Output the (X, Y) coordinate of the center of the cell containing the given text.  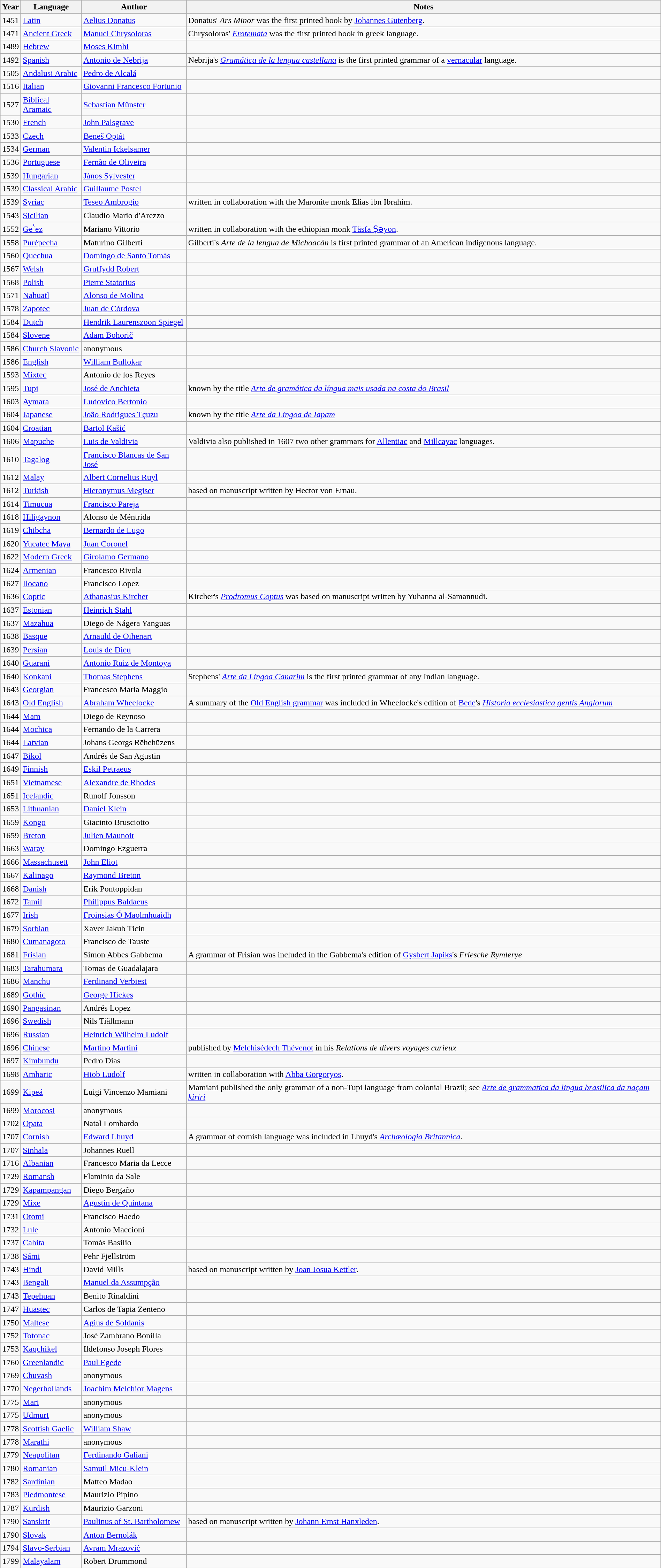
Robert Drummond (134, 1561)
1732 (10, 1230)
Swedish (51, 1021)
Language (51, 7)
1593 (10, 375)
1638 (10, 636)
Juan Coronel (134, 544)
Xaver Jakub Ticin (134, 928)
Manuel da Assumpção (134, 1283)
Bernardo de Lugo (134, 530)
Yucatec Maya (51, 544)
Year (10, 7)
Abraham Wheelocke (134, 703)
1683 (10, 968)
Hebrew (51, 47)
Fernando de la Carrera (134, 729)
Gruffydd Robert (134, 269)
Russian (51, 1034)
Antonio Maccioni (134, 1230)
Antonio de los Reyes (134, 375)
Old English (51, 703)
Heinrich Stahl (134, 610)
Francisco Pareja (134, 504)
1668 (10, 888)
Runolf Jonsson (134, 796)
Pedro Dias (134, 1061)
Maltese (51, 1322)
Persian (51, 650)
Guarani (51, 663)
1622 (10, 557)
Mari (51, 1402)
Carlos de Tapia Zenteno (134, 1309)
Totonac (51, 1336)
1567 (10, 269)
Vietnamese (51, 782)
Romanian (51, 1468)
José Zambrano Bonilla (134, 1336)
Croatian (51, 428)
Scottish Gaelic (51, 1429)
John Palsgrave (134, 122)
1636 (10, 597)
based on manuscript written by Joan Josua Kettler. (423, 1269)
based on manuscript written by Hector von Ernau. (423, 490)
Japanese (51, 415)
Ferdinand Verbiest (134, 981)
Mamiani published the only grammar of a non-Tupi language from colonial Brazil; see Arte de grammatica da lingua brasilica da naçam kiriri (423, 1092)
1619 (10, 530)
1558 (10, 242)
Chibcha (51, 530)
Edward Lhuyd (134, 1137)
Danish (51, 888)
Cornish (51, 1137)
1560 (10, 255)
Mochica (51, 729)
Zapotec (51, 309)
Francisco de Tauste (134, 942)
Ludovico Bertonio (134, 401)
Notes (423, 7)
1666 (10, 862)
1794 (10, 1548)
1618 (10, 517)
Author (134, 7)
Slovak (51, 1535)
Cumanagoto (51, 942)
Sinhala (51, 1150)
Lithuanian (51, 809)
Francisco Blancas de San José (134, 459)
William Bullokar (134, 362)
1667 (10, 875)
1492 (10, 60)
Dutch (51, 322)
1679 (10, 928)
Welsh (51, 269)
Donatus' Ars Minor was the first printed book by Johannes Gutenberg. (423, 20)
1568 (10, 282)
Purépecha (51, 242)
written in collaboration with Abba Gorgoryos. (423, 1074)
Avram Mrazović (134, 1548)
1663 (10, 849)
Albert Cornelius Ruyl (134, 477)
1578 (10, 309)
Arnauld de Oihenart (134, 636)
Negerhollands (51, 1389)
Pehr Fjellström (134, 1256)
Slovene (51, 335)
1653 (10, 809)
1516 (10, 86)
Kapampangan (51, 1190)
Mariano Vittorio (134, 229)
Marathi (51, 1442)
1677 (10, 915)
Gilberti's Arte de la lengua de Michoacán is first printed grammar of an American indigenous language. (423, 242)
Malayalam (51, 1561)
English (51, 362)
Romansh (51, 1177)
published by Melchisédech Thévenot in his Relations de divers voyages curieux (423, 1048)
Maurizio Pipino (134, 1495)
Chinese (51, 1048)
Tepehuan (51, 1296)
Armenian (51, 570)
written in collaboration with the ethiopian monk Täsfa Ṣǝyon. (423, 229)
1779 (10, 1455)
Tomás Basilio (134, 1243)
Otomi (51, 1216)
Domingo Ezguerra (134, 849)
Thomas Stephens (134, 676)
Chuvash (51, 1376)
Beneš Optát (134, 136)
1595 (10, 388)
1697 (10, 1061)
David Mills (134, 1269)
Georgian (51, 689)
Sardinian (51, 1482)
Philippus Baldaeus (134, 902)
Kongo (51, 822)
Piedmontese (51, 1495)
Polish (51, 282)
1624 (10, 570)
Andalusi Arabic (51, 73)
Aymara (51, 401)
Alonso de Méntrida (134, 517)
1533 (10, 136)
1620 (10, 544)
Andrés Lopez (134, 1008)
Gothic (51, 995)
Antonio Ruiz de Montoya (134, 663)
1627 (10, 583)
Agustín de Quintana (134, 1203)
based on manuscript written by Johann Ernst Hanxleden. (423, 1521)
Ilocano (51, 583)
1738 (10, 1256)
Hiob Ludolf (134, 1074)
Quechua (51, 255)
1760 (10, 1362)
1737 (10, 1243)
Albanian (51, 1163)
1702 (10, 1123)
Joachim Melchior Magens (134, 1389)
Frisian (51, 955)
1752 (10, 1336)
Mixe (51, 1203)
Hiligaynon (51, 517)
Bikol (51, 756)
Diego de Reynoso (134, 716)
Hendrik Laurenszoon Spiegel (134, 322)
Sámi (51, 1256)
Simon Abbes Gabbema (134, 955)
Tupi (51, 388)
1603 (10, 401)
Claudio Mario d'Arezzo (134, 215)
Huastec (51, 1309)
Latvian (51, 743)
Girolamo Germano (134, 557)
1680 (10, 942)
Heinrich Wilhelm Ludolf (134, 1034)
Francesco Maria da Lecce (134, 1163)
János Sylvester (134, 175)
João Rodrigues Tçuzu (134, 415)
1527 (10, 105)
Juan de Córdova (134, 309)
Samuil Micu-Klein (134, 1468)
George Hickes (134, 995)
Spanish (51, 60)
Nebrija's Gramática de la lengua castellana is the first printed grammar of a vernacular language. (423, 60)
Classical Arabic (51, 189)
José de Anchieta (134, 388)
Erik Pontoppidan (134, 888)
1716 (10, 1163)
Greenlandic (51, 1362)
Syriac (51, 202)
Ildefonso Joseph Flores (134, 1349)
1606 (10, 441)
Basque (51, 636)
Ancient Greek (51, 33)
Agius de Soldanis (134, 1322)
Pierre Statorius (134, 282)
Francisco Haedo (134, 1216)
Matteo Madao (134, 1482)
German (51, 149)
Chrysoloras' Erotemata was the first printed book in greek language. (423, 33)
Malay (51, 477)
Turkish (51, 490)
Manchu (51, 981)
Alexandre de Rhodes (134, 782)
Kurdish (51, 1508)
Sebastian Münster (134, 105)
1505 (10, 73)
Kircher's Prodromus Coptus was based on manuscript written by Yuhanna al-Samannudi. (423, 597)
Kimbundu (51, 1061)
Giacinto Brusciotto (134, 822)
Sicilian (51, 215)
Flaminio da Sale (134, 1177)
Massachusett (51, 862)
Johannes Ruell (134, 1150)
1647 (10, 756)
1689 (10, 995)
Estonian (51, 610)
Modern Greek (51, 557)
Luigi Vincenzo Mamiani (134, 1092)
Moses Kimhi (134, 47)
William Shaw (134, 1429)
Mapuche (51, 441)
Stephens' Arte da Lingoa Canarim is the first printed grammar of any Indian language. (423, 676)
Morocosi (51, 1110)
Diego de Nágera Yanguas (134, 623)
Francisco Lopez (134, 583)
Louis de Dieu (134, 650)
Icelandic (51, 796)
Paulinus of St. Bartholomew (134, 1521)
1769 (10, 1376)
Valentin Ickelsamer (134, 149)
Hindi (51, 1269)
Antonio de Nebrija (134, 60)
Eskil Petraeus (134, 769)
Amharic (51, 1074)
Tarahumara (51, 968)
Nils Tiällmann (134, 1021)
Tagalog (51, 459)
Julien Maunoir (134, 835)
Anton Bernolák (134, 1535)
Johans Georgs Rēhehūzens (134, 743)
Francesco Rivola (134, 570)
Natal Lombardo (134, 1123)
Guillaume Postel (134, 189)
Kalinago (51, 875)
1747 (10, 1309)
Paul Egede (134, 1362)
Ferdinando Galiani (134, 1455)
Irish (51, 915)
1614 (10, 504)
1649 (10, 769)
1753 (10, 1349)
1780 (10, 1468)
1731 (10, 1216)
Tamil (51, 902)
Pedro de Alcalá (134, 73)
Tomas de Guadalajara (134, 968)
1552 (10, 229)
1698 (10, 1074)
Geʽez (51, 229)
Fernão de Oliveira (134, 162)
Daniel Klein (134, 809)
Bengali (51, 1283)
known by the title Arte de gramática da língua mais usada na costa do Brasil (423, 388)
Domingo de Santo Tomás (134, 255)
John Eliot (134, 862)
1543 (10, 215)
1536 (10, 162)
1672 (10, 902)
Luis de Valdivia (134, 441)
1534 (10, 149)
1471 (10, 33)
Giovanni Francesco Fortunio (134, 86)
Timucua (51, 504)
known by the title Arte da Lingoa de Iapam (423, 415)
Athanasius Kircher (134, 597)
Italian (51, 86)
1639 (10, 650)
Martino Martini (134, 1048)
Adam Bohorič (134, 335)
1681 (10, 955)
Breton (51, 835)
Alonso de Molina (134, 296)
Konkani (51, 676)
Hieronymus Megiser (134, 490)
Kaqchikel (51, 1349)
Nahuatl (51, 296)
Mazahua (51, 623)
A summary of the Old English grammar was included in Wheelocke's edition of Bede's Historia ecclesiastica gentis Anglorum (423, 703)
1451 (10, 20)
Czech (51, 136)
French (51, 122)
1770 (10, 1389)
Valdivia also published in 1607 two other grammars for Allentiac and Millcayac languages. (423, 441)
Pangasinan (51, 1008)
1489 (10, 47)
Mam (51, 716)
Coptic (51, 597)
Sanskrit (51, 1521)
Sorbian (51, 928)
A grammar of Frisian was included in the Gabbema's edition of Gysbert Japiks's Friesche Rymlerye (423, 955)
Latin (51, 20)
Church Slavonic (51, 349)
Cahita (51, 1243)
Portuguese (51, 162)
Hungarian (51, 175)
1571 (10, 296)
Maturino Gilberti (134, 242)
Bartol Kašić (134, 428)
1686 (10, 981)
Biblical Aramaic (51, 105)
Aelius Donatus (134, 20)
Benito Rinaldini (134, 1296)
1690 (10, 1008)
Slavo-Serbian (51, 1548)
Lule (51, 1230)
1530 (10, 122)
Kipeá (51, 1092)
Froinsias Ó Maolmhuaidh (134, 915)
Manuel Chrysoloras (134, 33)
A grammar of cornish language was included in Lhuyd's Archæologia Britannica. (423, 1137)
Raymond Breton (134, 875)
Neapolitan (51, 1455)
Finnish (51, 769)
1787 (10, 1508)
Francesco Maria Maggio (134, 689)
1750 (10, 1322)
Opata (51, 1123)
1783 (10, 1495)
Maurizio Garzoni (134, 1508)
1610 (10, 459)
written in collaboration with the Maronite monk Elias ibn Ibrahim. (423, 202)
Diego Bergaño (134, 1190)
Waray (51, 849)
1799 (10, 1561)
Teseo Ambrogio (134, 202)
Udmurt (51, 1415)
Andrés de San Agustin (134, 756)
1782 (10, 1482)
Mixtec (51, 375)
